Find where the given text appears and provide that cell's center as [x, y] coordinate. 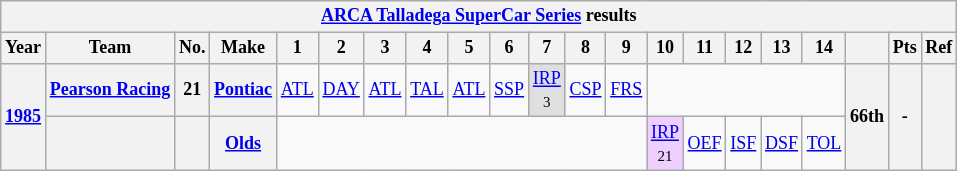
FRS [626, 90]
Year [24, 48]
ISF [744, 144]
- [904, 116]
9 [626, 48]
Pearson Racing [110, 90]
13 [782, 48]
Make [244, 48]
7 [546, 48]
Ref [939, 48]
Olds [244, 144]
8 [586, 48]
5 [469, 48]
DSF [782, 144]
CSP [586, 90]
66th [868, 116]
4 [427, 48]
1985 [24, 116]
21 [192, 90]
14 [824, 48]
Pts [904, 48]
2 [341, 48]
ARCA Talladega SuperCar Series results [479, 16]
No. [192, 48]
TOL [824, 144]
OEF [704, 144]
11 [704, 48]
TAL [427, 90]
1 [297, 48]
Team [110, 48]
10 [666, 48]
IRP3 [546, 90]
SSP [510, 90]
12 [744, 48]
Pontiac [244, 90]
3 [385, 48]
DAY [341, 90]
IRP21 [666, 144]
6 [510, 48]
